Provide the (X, Y) coordinate of the cell's center where the given text is located.  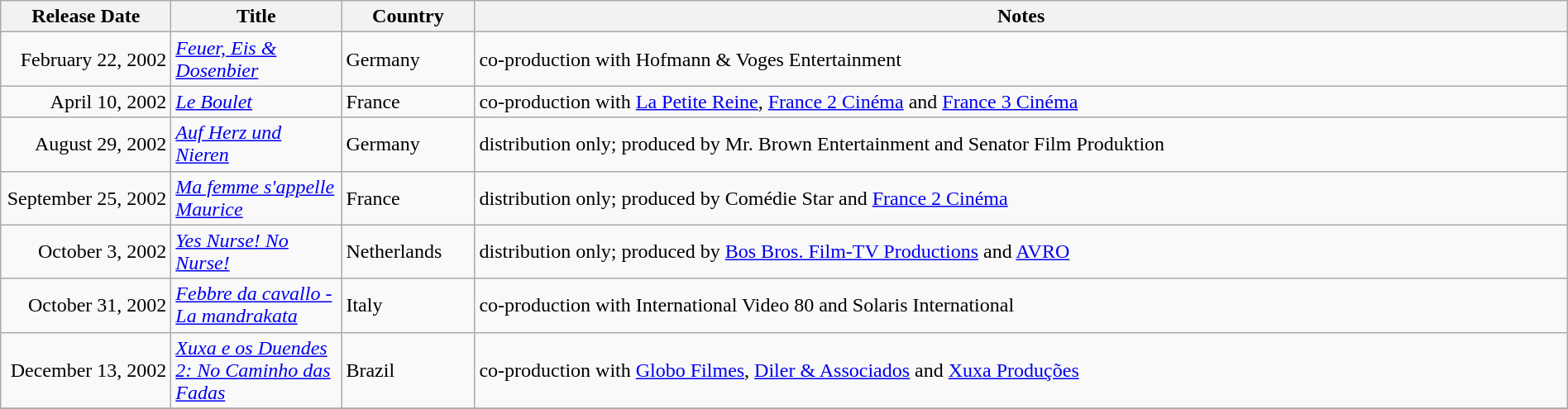
Notes (1021, 17)
co-production with Globo Filmes, Diler & Associados and Xuxa Produções (1021, 370)
distribution only; produced by Comédie Star and France 2 Cinéma (1021, 198)
August 29, 2002 (86, 144)
Le Boulet (256, 102)
distribution only; produced by Mr. Brown Entertainment and Senator Film Produktion (1021, 144)
Title (256, 17)
Country (409, 17)
co-production with La Petite Reine, France 2 Cinéma and France 3 Cinéma (1021, 102)
Netherlands (409, 251)
Release Date (86, 17)
co-production with International Video 80 and Solaris International (1021, 306)
Yes Nurse! No Nurse! (256, 251)
October 3, 2002 (86, 251)
February 22, 2002 (86, 59)
Febbre da cavallo - La mandrakata (256, 306)
Ma femme s'appelle Maurice (256, 198)
Auf Herz und Nieren (256, 144)
distribution only; produced by Bos Bros. Film-TV Productions and AVRO (1021, 251)
Xuxa e os Duendes 2: No Caminho das Fadas (256, 370)
Feuer, Eis & Dosenbier (256, 59)
September 25, 2002 (86, 198)
April 10, 2002 (86, 102)
Italy (409, 306)
October 31, 2002 (86, 306)
Brazil (409, 370)
December 13, 2002 (86, 370)
co-production with Hofmann & Voges Entertainment (1021, 59)
